Extract the [x, y] coordinate from the center of the cell holding the provided text.  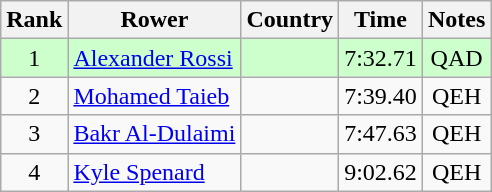
Bakr Al-Dulaimi [154, 134]
7:32.71 [381, 58]
2 [34, 96]
3 [34, 134]
Alexander Rossi [154, 58]
Rower [154, 20]
1 [34, 58]
Mohamed Taieb [154, 96]
Rank [34, 20]
7:47.63 [381, 134]
Time [381, 20]
Country [290, 20]
7:39.40 [381, 96]
9:02.62 [381, 172]
QAD [456, 58]
Notes [456, 20]
4 [34, 172]
Kyle Spenard [154, 172]
